Detect which cell encompasses the target text, then output its [x, y] center coordinate. 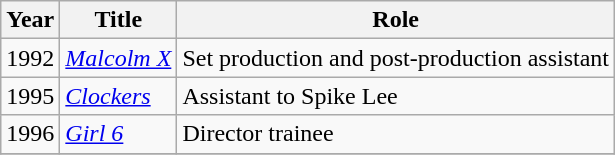
Clockers [118, 96]
Role [396, 20]
Girl 6 [118, 134]
Title [118, 20]
Assistant to Spike Lee [396, 96]
Malcolm X [118, 58]
1992 [30, 58]
Director trainee [396, 134]
Year [30, 20]
1995 [30, 96]
Set production and post-production assistant [396, 58]
1996 [30, 134]
